Identify which cell holds the provided text, then report its (x, y) central coordinate. 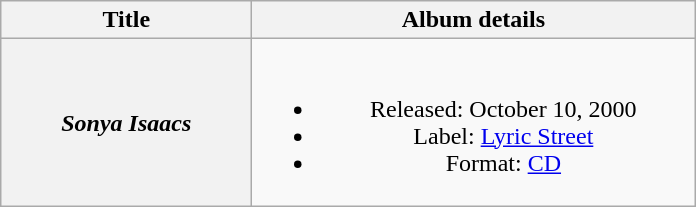
Released: October 10, 2000Label: Lyric StreetFormat: CD (474, 122)
Album details (474, 20)
Title (126, 20)
Sonya Isaacs (126, 122)
